Search for the cell housing the specified text and yield its [X, Y] center coordinate. 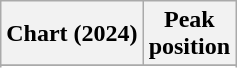
Chart (2024) [72, 34]
Peakposition [189, 34]
